Output the (x, y) coordinate of the center of the cell containing the given text.  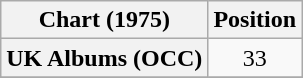
Chart (1975) (104, 20)
UK Albums (OCC) (104, 58)
33 (255, 58)
Position (255, 20)
